Provide the [x, y] coordinate of the cell's center where the given text is located.  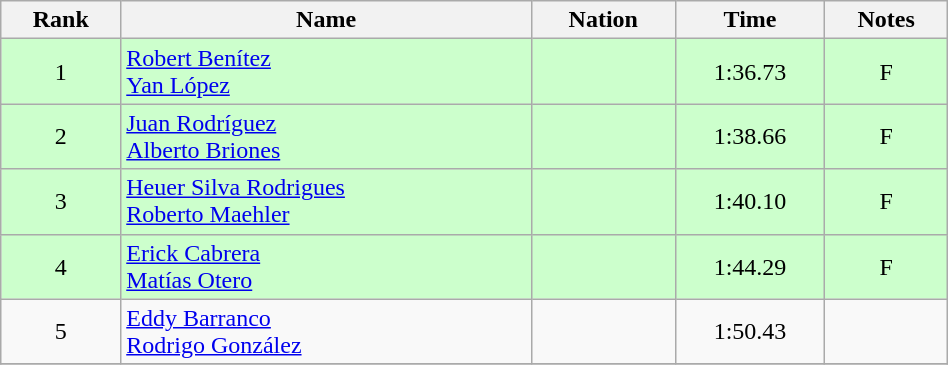
1:36.73 [750, 72]
1:40.10 [750, 202]
1 [61, 72]
3 [61, 202]
Rank [61, 20]
4 [61, 266]
Eddy BarrancoRodrigo González [326, 332]
Juan RodríguezAlberto Briones [326, 136]
Time [750, 20]
1:38.66 [750, 136]
2 [61, 136]
Erick CabreraMatías Otero [326, 266]
Name [326, 20]
1:44.29 [750, 266]
Nation [603, 20]
5 [61, 332]
Notes [886, 20]
Robert BenítezYan López [326, 72]
Heuer Silva RodriguesRoberto Maehler [326, 202]
1:50.43 [750, 332]
